Determine the (x, y) coordinate at the center of the cell enclosing the given text.  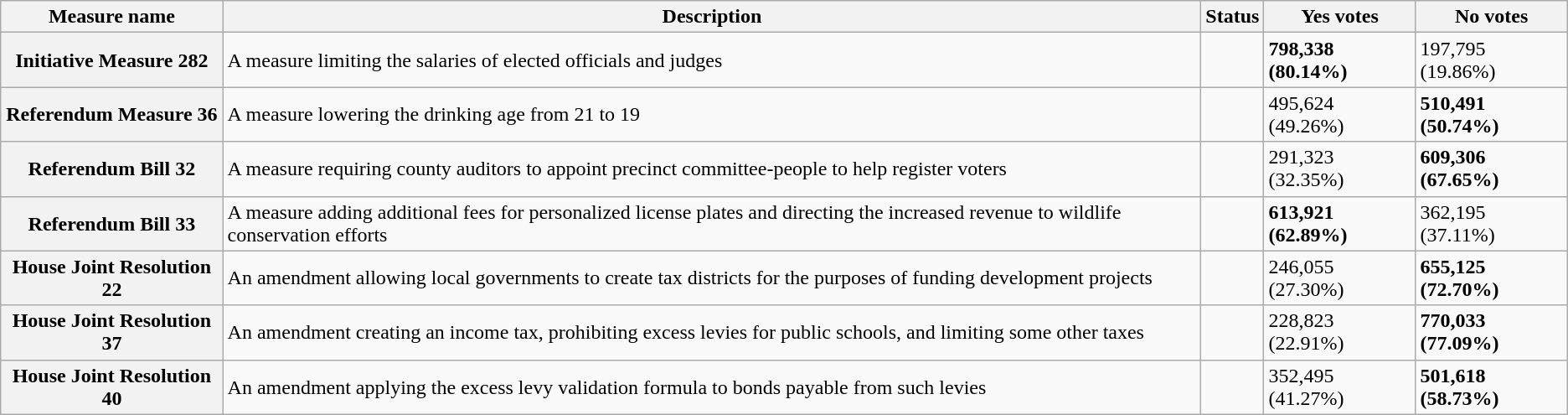
Measure name (112, 17)
A measure lowering the drinking age from 21 to 19 (712, 114)
510,491 (50.74%) (1491, 114)
495,624 (49.26%) (1340, 114)
Yes votes (1340, 17)
A measure adding additional fees for personalized license plates and directing the increased revenue to wildlife conservation efforts (712, 223)
609,306 (67.65%) (1491, 169)
An amendment allowing local governments to create tax districts for the purposes of funding development projects (712, 278)
501,618 (58.73%) (1491, 387)
352,495 (41.27%) (1340, 387)
362,195 (37.11%) (1491, 223)
798,338 (80.14%) (1340, 60)
Referendum Measure 36 (112, 114)
Referendum Bill 33 (112, 223)
197,795 (19.86%) (1491, 60)
House Joint Resolution 40 (112, 387)
291,323 (32.35%) (1340, 169)
An amendment applying the excess levy validation formula to bonds payable from such levies (712, 387)
Description (712, 17)
228,823 (22.91%) (1340, 332)
House Joint Resolution 22 (112, 278)
Referendum Bill 32 (112, 169)
No votes (1491, 17)
An amendment creating an income tax, prohibiting excess levies for public schools, and limiting some other taxes (712, 332)
770,033 (77.09%) (1491, 332)
246,055 (27.30%) (1340, 278)
House Joint Resolution 37 (112, 332)
655,125 (72.70%) (1491, 278)
A measure limiting the salaries of elected officials and judges (712, 60)
Initiative Measure 282 (112, 60)
A measure requiring county auditors to appoint precinct committee-people to help register voters (712, 169)
613,921 (62.89%) (1340, 223)
Status (1233, 17)
